Determine the (x, y) coordinate at the center of the cell enclosing the given text.  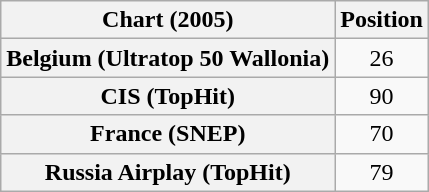
26 (382, 58)
Position (382, 20)
79 (382, 172)
France (SNEP) (168, 134)
Chart (2005) (168, 20)
70 (382, 134)
90 (382, 96)
CIS (TopHit) (168, 96)
Russia Airplay (TopHit) (168, 172)
Belgium (Ultratop 50 Wallonia) (168, 58)
